Return the (X, Y) coordinate for the center point of the cell that contains the specified text.  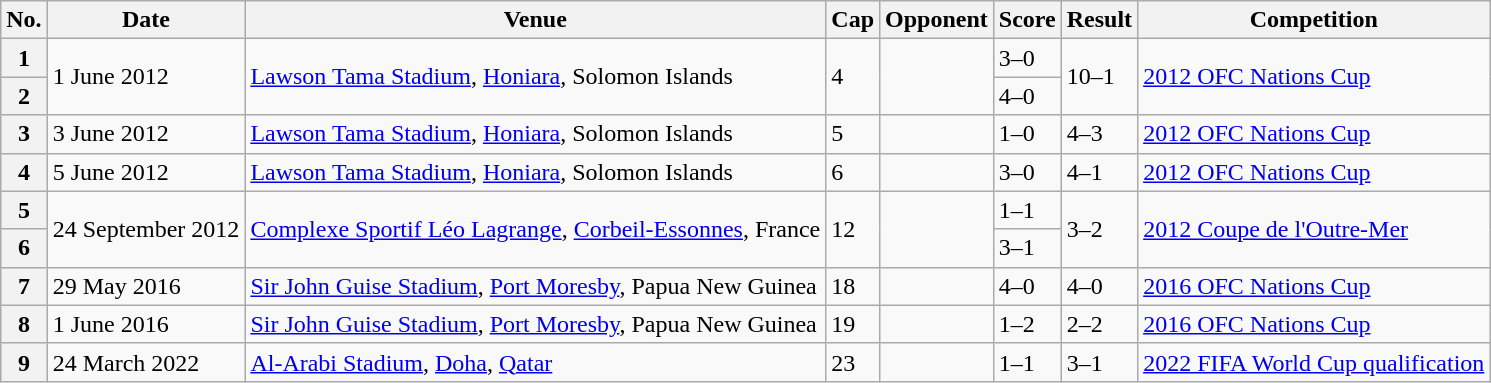
3–2 (1099, 229)
Venue (536, 20)
3 June 2012 (146, 134)
Competition (1314, 20)
1–2 (1027, 324)
1 June 2016 (146, 324)
2 (24, 96)
5 June 2012 (146, 172)
Result (1099, 20)
29 May 2016 (146, 286)
7 (24, 286)
10–1 (1099, 77)
Complexe Sportif Léo Lagrange, Corbeil-Essonnes, France (536, 229)
3 (24, 134)
No. (24, 20)
2012 Coupe de l'Outre-Mer (1314, 229)
8 (24, 324)
Opponent (937, 20)
Score (1027, 20)
9 (24, 362)
23 (853, 362)
4–3 (1099, 134)
18 (853, 286)
19 (853, 324)
24 September 2012 (146, 229)
Date (146, 20)
Cap (853, 20)
4–1 (1099, 172)
1–0 (1027, 134)
12 (853, 229)
1 June 2012 (146, 77)
Al-Arabi Stadium, Doha, Qatar (536, 362)
2–2 (1099, 324)
2022 FIFA World Cup qualification (1314, 362)
1 (24, 58)
24 March 2022 (146, 362)
